Locate the cell with the specified text and output its (x, y) center coordinate. 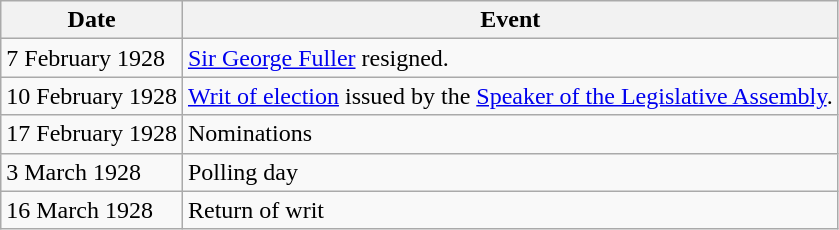
Writ of election issued by the Speaker of the Legislative Assembly. (510, 96)
Nominations (510, 134)
Sir George Fuller resigned. (510, 58)
7 February 1928 (92, 58)
16 March 1928 (92, 210)
3 March 1928 (92, 172)
Return of writ (510, 210)
10 February 1928 (92, 96)
Date (92, 20)
17 February 1928 (92, 134)
Polling day (510, 172)
Event (510, 20)
